Determine the (X, Y) coordinate at the center of the cell enclosing the given text.  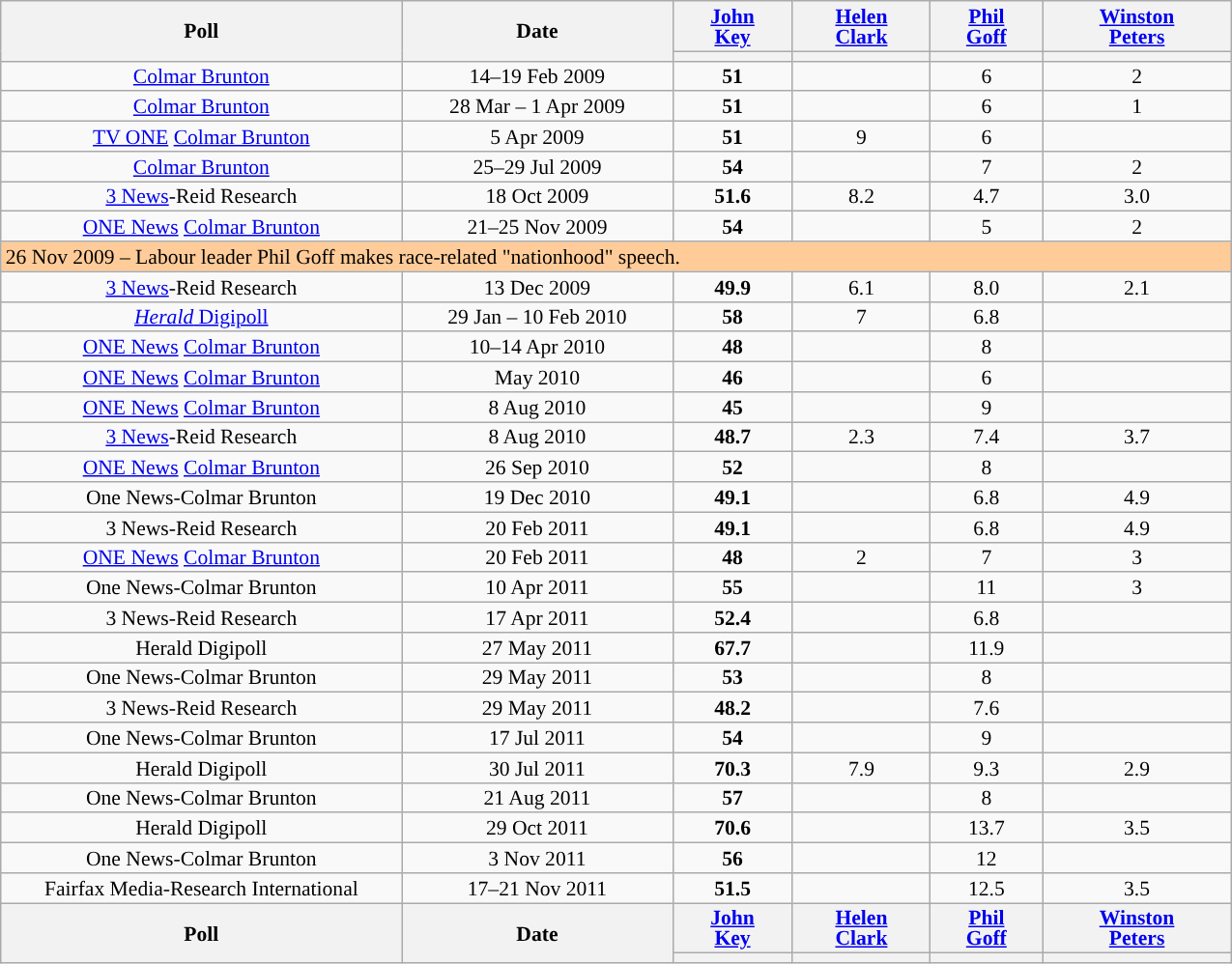
8.0 (987, 286)
45 (732, 408)
3 Nov 2011 (537, 858)
49.9 (732, 286)
2.3 (862, 437)
6.1 (862, 286)
7.6 (987, 707)
14–19 Feb 2009 (537, 75)
10 Apr 2011 (537, 587)
48.2 (732, 707)
51.5 (732, 889)
26 Nov 2009 – Labour leader Phil Goff makes race-related "nationhood" speech. (616, 257)
67.7 (732, 647)
56 (732, 858)
11 (987, 587)
52.4 (732, 618)
21–25 Nov 2009 (537, 226)
13.7 (987, 829)
46 (732, 377)
26 Sep 2010 (537, 468)
17 Jul 2011 (537, 738)
53 (732, 678)
13 Dec 2009 (537, 286)
70.6 (732, 829)
4.7 (987, 197)
Fairfax Media-Research International (201, 889)
70.3 (732, 767)
7.9 (862, 767)
5 Apr 2009 (537, 137)
9.3 (987, 767)
8.2 (862, 197)
11.9 (987, 647)
17–21 Nov 2011 (537, 889)
3.0 (1136, 197)
TV ONE Colmar Brunton (201, 137)
2.9 (1136, 767)
51.6 (732, 197)
28 Mar – 1 Apr 2009 (537, 106)
19 Dec 2010 (537, 496)
12 (987, 858)
18 Oct 2009 (537, 197)
30 Jul 2011 (537, 767)
48.7 (732, 437)
17 Apr 2011 (537, 618)
55 (732, 587)
7.4 (987, 437)
52 (732, 468)
1 (1136, 106)
May 2010 (537, 377)
29 Oct 2011 (537, 829)
29 Jan – 10 Feb 2010 (537, 317)
2.1 (1136, 286)
58 (732, 317)
5 (987, 226)
3.7 (1136, 437)
21 Aug 2011 (537, 798)
25–29 Jul 2009 (537, 166)
10–14 Apr 2010 (537, 348)
12.5 (987, 889)
57 (732, 798)
27 May 2011 (537, 647)
